Capture the cell that displays the provided text and extract its (X, Y) central coordinate. 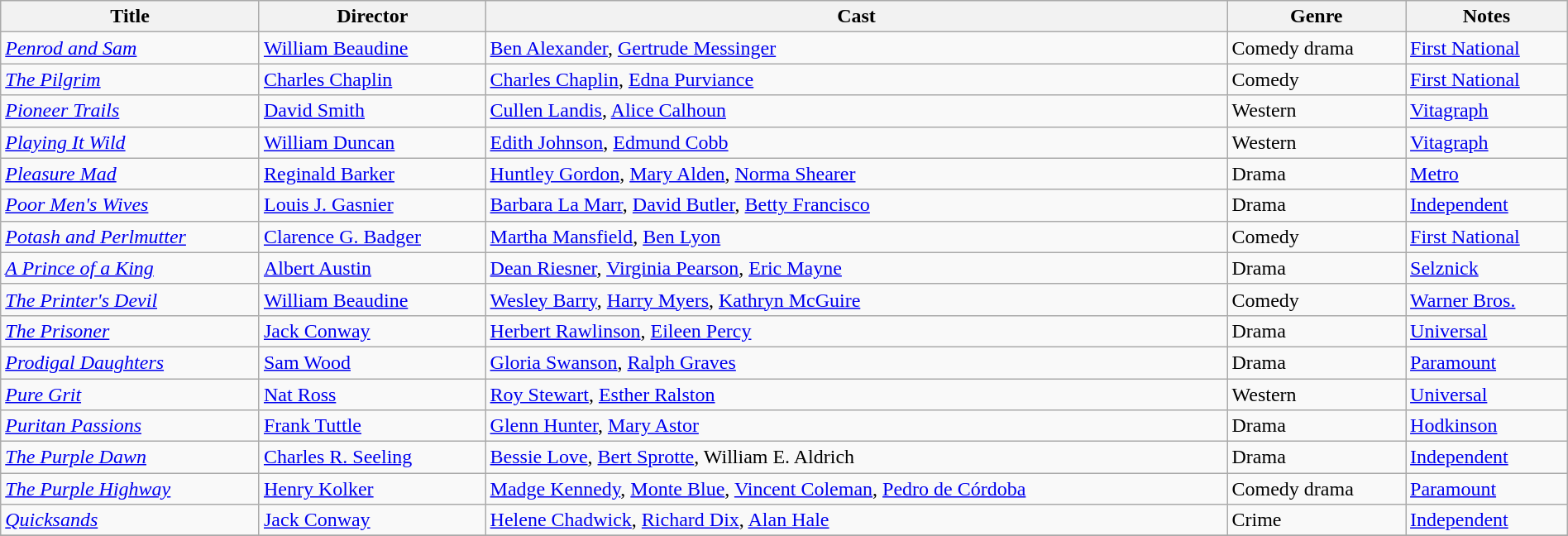
Poor Men's Wives (131, 205)
Reginald Barker (372, 174)
Roy Stewart, Esther Ralston (857, 395)
Henry Kolker (372, 489)
Cast (857, 17)
The Purple Highway (131, 489)
William Duncan (372, 142)
Selznick (1487, 268)
Martha Mansfield, Ben Lyon (857, 237)
Charles Chaplin (372, 79)
Quicksands (131, 520)
Pure Grit (131, 395)
Helene Chadwick, Richard Dix, Alan Hale (857, 520)
The Prisoner (131, 331)
Penrod and Sam (131, 48)
Huntley Gordon, Mary Alden, Norma Shearer (857, 174)
Herbert Rawlinson, Eileen Percy (857, 331)
Wesley Barry, Harry Myers, Kathryn McGuire (857, 299)
Pleasure Mad (131, 174)
Ben Alexander, Gertrude Messinger (857, 48)
Crime (1317, 520)
Title (131, 17)
Cullen Landis, Alice Calhoun (857, 111)
Hodkinson (1487, 426)
Playing It Wild (131, 142)
Pioneer Trails (131, 111)
Clarence G. Badger (372, 237)
The Pilgrim (131, 79)
Bessie Love, Bert Sprotte, William E. Aldrich (857, 457)
Sam Wood (372, 362)
Glenn Hunter, Mary Astor (857, 426)
Warner Bros. (1487, 299)
Louis J. Gasnier (372, 205)
Metro (1487, 174)
A Prince of a King (131, 268)
Charles R. Seeling (372, 457)
Notes (1487, 17)
Frank Tuttle (372, 426)
Dean Riesner, Virginia Pearson, Eric Mayne (857, 268)
Gloria Swanson, Ralph Graves (857, 362)
Madge Kennedy, Monte Blue, Vincent Coleman, Pedro de Córdoba (857, 489)
Nat Ross (372, 395)
Albert Austin (372, 268)
Genre (1317, 17)
Director (372, 17)
Prodigal Daughters (131, 362)
Puritan Passions (131, 426)
Charles Chaplin, Edna Purviance (857, 79)
Edith Johnson, Edmund Cobb (857, 142)
Potash and Perlmutter (131, 237)
The Purple Dawn (131, 457)
David Smith (372, 111)
Barbara La Marr, David Butler, Betty Francisco (857, 205)
The Printer's Devil (131, 299)
